Identify which cell holds the provided text, then report its [x, y] central coordinate. 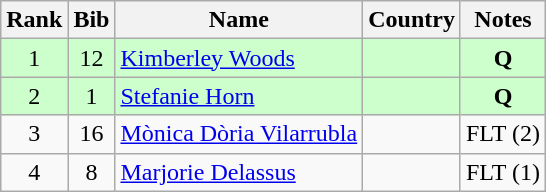
Bib [92, 20]
3 [34, 134]
12 [92, 58]
Name [239, 20]
16 [92, 134]
Country [412, 20]
FLT (2) [502, 134]
Notes [502, 20]
8 [92, 172]
Stefanie Horn [239, 96]
Marjorie Delassus [239, 172]
FLT (1) [502, 172]
Kimberley Woods [239, 58]
Mònica Dòria Vilarrubla [239, 134]
Rank [34, 20]
4 [34, 172]
2 [34, 96]
